Extract the [X, Y] coordinate from the center of the cell holding the provided text.  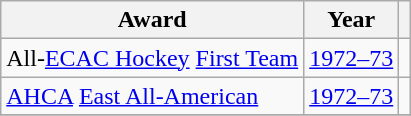
Award [152, 20]
AHCA East All-American [152, 96]
Year [352, 20]
All-ECAC Hockey First Team [152, 58]
